From the cell containing the given text, extract its center point as (x, y) coordinate. 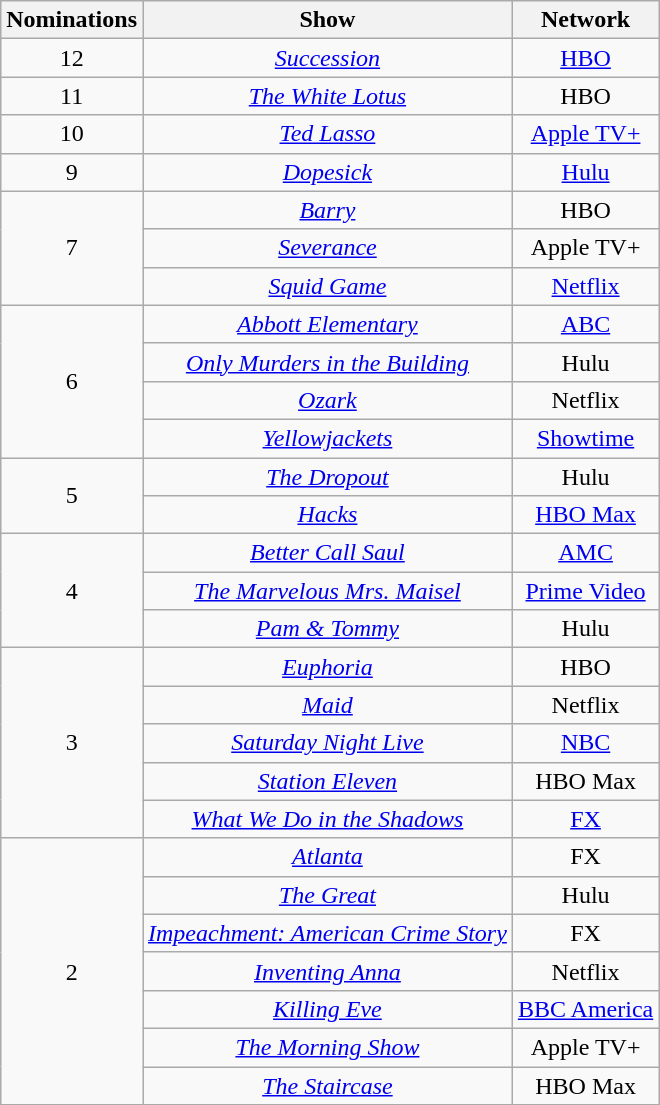
Yellowjackets (327, 438)
Dopesick (327, 172)
The Dropout (327, 477)
The Staircase (327, 1085)
Ted Lasso (327, 134)
6 (72, 381)
Show (327, 20)
The White Lotus (327, 96)
2 (72, 971)
BBC America (585, 1009)
Barry (327, 210)
Killing Eve (327, 1009)
Better Call Saul (327, 553)
Pam & Tommy (327, 629)
Atlanta (327, 857)
7 (72, 248)
9 (72, 172)
5 (72, 496)
Squid Game (327, 286)
NBC (585, 743)
What We Do in the Shadows (327, 819)
Abbott Elementary (327, 324)
The Morning Show (327, 1047)
Station Eleven (327, 781)
11 (72, 96)
4 (72, 591)
Euphoria (327, 667)
3 (72, 743)
Network (585, 20)
Prime Video (585, 591)
The Great (327, 895)
ABC (585, 324)
Succession (327, 58)
Hacks (327, 515)
Maid (327, 705)
Only Murders in the Building (327, 362)
10 (72, 134)
Saturday Night Live (327, 743)
Showtime (585, 438)
AMC (585, 553)
The Marvelous Mrs. Maisel (327, 591)
12 (72, 58)
Nominations (72, 20)
Impeachment: American Crime Story (327, 933)
Inventing Anna (327, 971)
Severance (327, 248)
Ozark (327, 400)
